Capture the cell that displays the provided text and extract its (x, y) central coordinate. 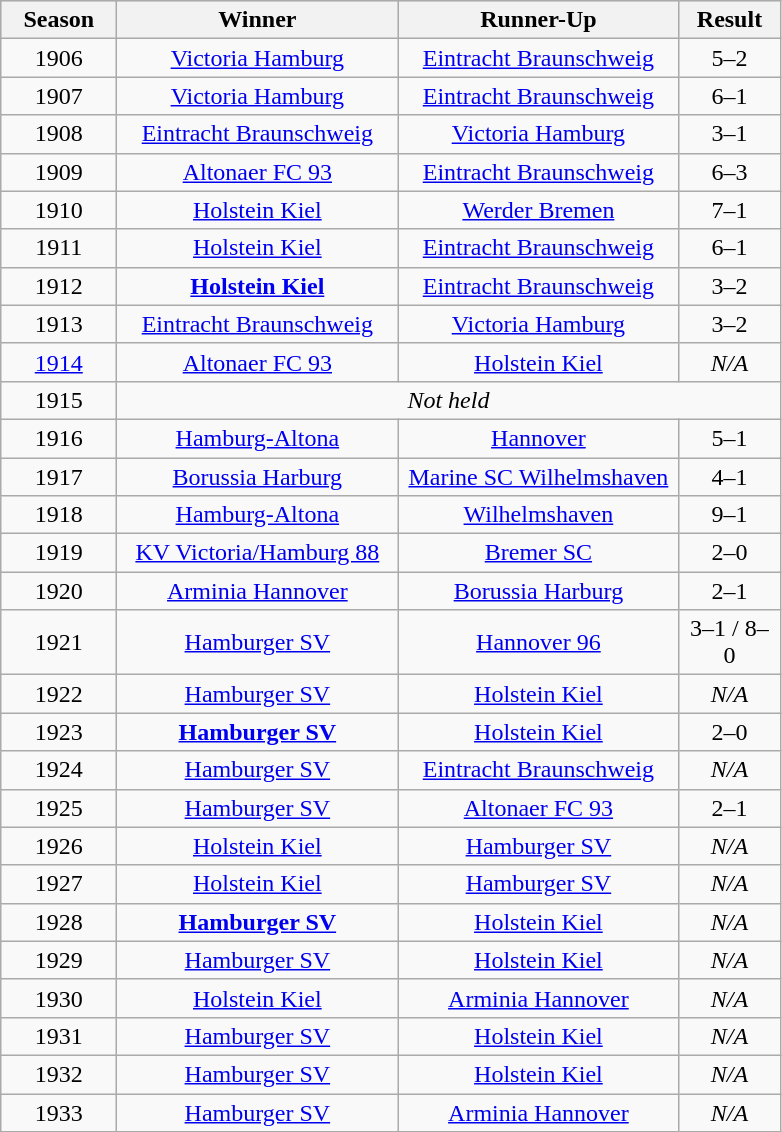
7–1 (730, 210)
1932 (59, 1074)
1919 (59, 553)
1918 (59, 515)
Winner (258, 20)
Hannover 96 (538, 642)
1925 (59, 808)
KV Victoria/Hamburg 88 (258, 553)
5–2 (730, 58)
Bremer SC (538, 553)
3–1 / 8–0 (730, 642)
1930 (59, 998)
1920 (59, 591)
1914 (59, 362)
1908 (59, 134)
1933 (59, 1113)
1906 (59, 58)
1915 (59, 400)
6–3 (730, 172)
1921 (59, 642)
1913 (59, 324)
Season (59, 20)
1909 (59, 172)
1924 (59, 770)
4–1 (730, 477)
5–1 (730, 438)
1917 (59, 477)
9–1 (730, 515)
1922 (59, 694)
1910 (59, 210)
1929 (59, 960)
Werder Bremen (538, 210)
3–1 (730, 134)
1923 (59, 732)
Not held (448, 400)
1926 (59, 846)
Marine SC Wilhelmshaven (538, 477)
1912 (59, 286)
1916 (59, 438)
Wilhelmshaven (538, 515)
1907 (59, 96)
1931 (59, 1036)
Hannover (538, 438)
1928 (59, 922)
1911 (59, 248)
Result (730, 20)
Runner-Up (538, 20)
1927 (59, 884)
